Identify which cell holds the provided text, then report its [X, Y] central coordinate. 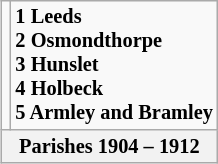
Parishes 1904 – 1912 [110, 147]
1 Leeds 2 Osmondthorpe 3 Hunslet 4 Holbeck 5 Armley and Bramley [114, 65]
